Locate the cell with the specified text and output its [X, Y] center coordinate. 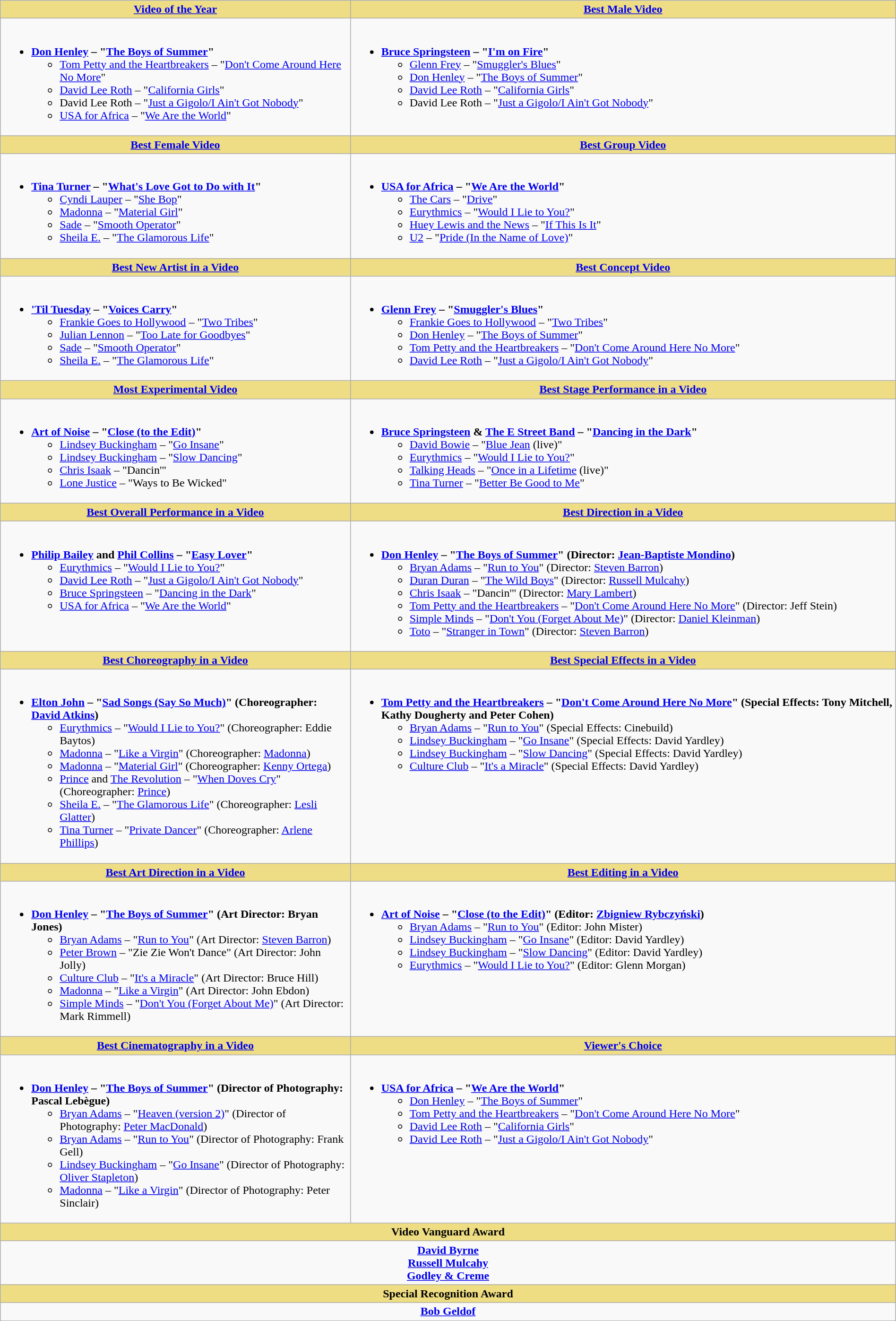
Best Female Video [175, 145]
Best Choreography in a Video [175, 660]
Viewer's Choice [623, 1046]
Special Recognition Award [448, 1294]
David ByrneRussell MulcahyGodley & Creme [448, 1263]
Bob Geldof [448, 1312]
Best Stage Performance in a Video [623, 390]
Best Male Video [623, 9]
Best Cinematography in a Video [175, 1046]
Best Editing in a Video [623, 872]
Best Overall Performance in a Video [175, 512]
Best Concept Video [623, 267]
Best Art Direction in a Video [175, 872]
Video Vanguard Award [448, 1232]
Best Group Video [623, 145]
Best Special Effects in a Video [623, 660]
Video of the Year [175, 9]
Best Direction in a Video [623, 512]
Most Experimental Video [175, 390]
Best New Artist in a Video [175, 267]
